Extract the (x, y) coordinate from the center of the cell holding the provided text.  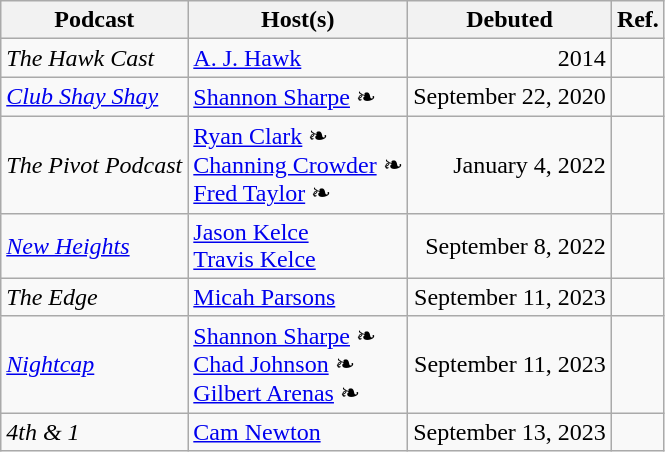
Nightcap (94, 364)
January 4, 2022 (510, 164)
Club Shay Shay (94, 97)
September 22, 2020 (510, 97)
September 13, 2023 (510, 432)
A. J. Hawk (298, 58)
Shannon Sharpe ❧Chad Johnson ❧Gilbert Arenas ❧ (298, 364)
September 8, 2022 (510, 246)
Micah Parsons (298, 297)
The Pivot Podcast (94, 164)
New Heights (94, 246)
4th & 1 (94, 432)
Debuted (510, 20)
The Edge (94, 297)
2014 (510, 58)
Ryan Clark ❧Channing Crowder ❧Fred Taylor ❧ (298, 164)
The Hawk Cast (94, 58)
Host(s) (298, 20)
Shannon Sharpe ❧ (298, 97)
Ref. (638, 20)
Jason KelceTravis Kelce (298, 246)
Cam Newton (298, 432)
Podcast (94, 20)
